Provide the (x, y) coordinate of the cell's center where the given text is located.  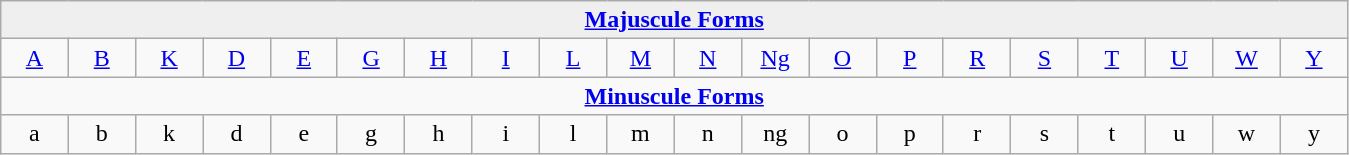
r (976, 134)
m (640, 134)
b (102, 134)
D (236, 58)
ng (774, 134)
N (708, 58)
o (842, 134)
Majuscule Forms (674, 20)
E (304, 58)
I (506, 58)
S (1044, 58)
t (1112, 134)
M (640, 58)
A (34, 58)
a (34, 134)
B (102, 58)
L (572, 58)
O (842, 58)
e (304, 134)
i (506, 134)
h (438, 134)
R (976, 58)
Y (1314, 58)
u (1178, 134)
p (910, 134)
W (1246, 58)
g (370, 134)
n (708, 134)
G (370, 58)
T (1112, 58)
P (910, 58)
l (572, 134)
k (168, 134)
U (1178, 58)
y (1314, 134)
s (1044, 134)
K (168, 58)
Minuscule Forms (674, 96)
d (236, 134)
Ng (774, 58)
w (1246, 134)
H (438, 58)
